Detect which cell encompasses the target text, then output its (X, Y) center coordinate. 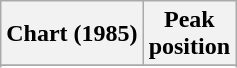
Chart (1985) (72, 34)
Peakposition (189, 34)
